Identify which cell holds the provided text, then report its [x, y] central coordinate. 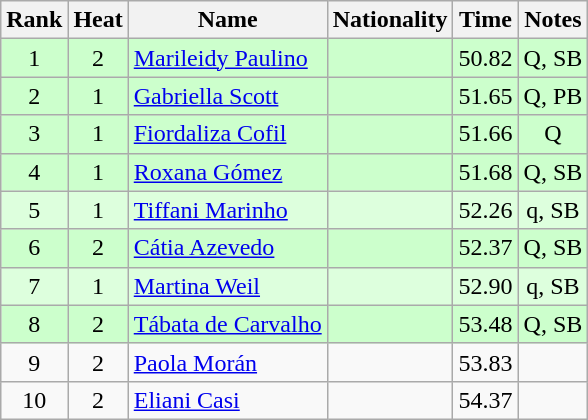
50.82 [486, 58]
Roxana Gómez [228, 172]
7 [34, 286]
Cátia Azevedo [228, 248]
52.90 [486, 286]
Martina Weil [228, 286]
Marileidy Paulino [228, 58]
Notes [553, 20]
Eliani Casi [228, 400]
Tiffani Marinho [228, 210]
Gabriella Scott [228, 96]
53.83 [486, 362]
9 [34, 362]
10 [34, 400]
52.26 [486, 210]
Rank [34, 20]
8 [34, 324]
5 [34, 210]
51.68 [486, 172]
Time [486, 20]
4 [34, 172]
Paola Morán [228, 362]
52.37 [486, 248]
6 [34, 248]
51.66 [486, 134]
54.37 [486, 400]
Fiordaliza Cofil [228, 134]
51.65 [486, 96]
Q [553, 134]
Heat [98, 20]
Q, PB [553, 96]
3 [34, 134]
Nationality [390, 20]
Name [228, 20]
53.48 [486, 324]
Tábata de Carvalho [228, 324]
